Return (x, y) of the center of cell containing provided text 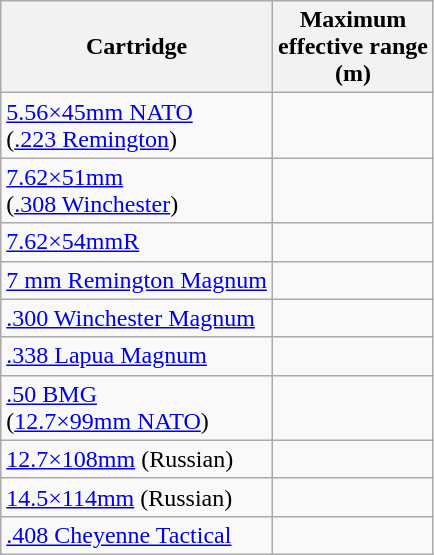
5.56×45mm NATO (.223 Remington) (137, 126)
Maximum effective range (m) (352, 47)
14.5×114mm (Russian) (137, 497)
.338 Lapua Magnum (137, 356)
.300 Winchester Magnum (137, 318)
12.7×108mm (Russian) (137, 459)
7 mm Remington Magnum (137, 280)
.50 BMG (12.7×99mm NATO) (137, 408)
7.62×54mmR (137, 242)
Cartridge (137, 47)
7.62×51mm (.308 Winchester) (137, 190)
.408 Cheyenne Tactical (137, 535)
